Locate the cell with the specified text and output its (x, y) center coordinate. 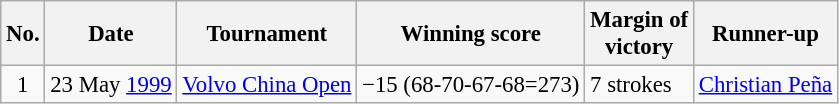
Margin of victory (640, 34)
7 strokes (640, 85)
No. (23, 34)
Runner-up (765, 34)
Winning score (471, 34)
Christian Peña (765, 85)
−15 (68-70-67-68=273) (471, 85)
Tournament (267, 34)
23 May 1999 (111, 85)
Date (111, 34)
Volvo China Open (267, 85)
1 (23, 85)
